Return (X, Y) of the center of cell containing provided text 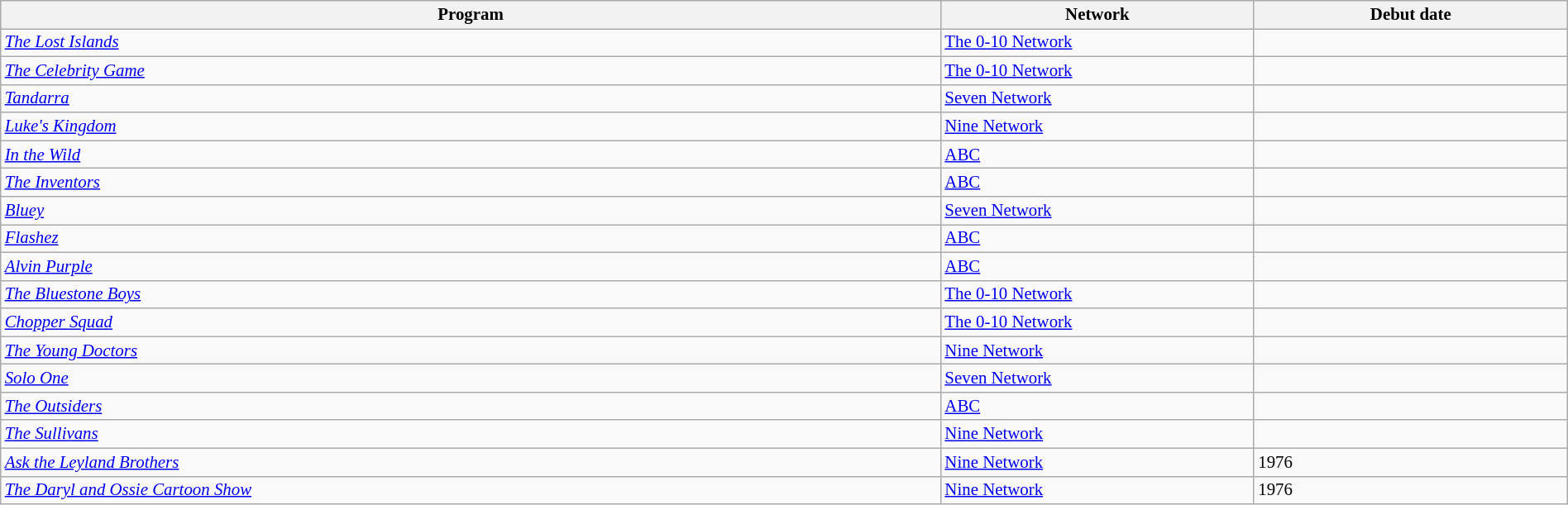
The Lost Islands (471, 42)
The Young Doctors (471, 350)
Program (471, 15)
Solo One (471, 379)
Luke's Kingdom (471, 126)
Debut date (1411, 15)
The Daryl and Ossie Cartoon Show (471, 490)
The Bluestone Boys (471, 294)
In the Wild (471, 155)
Chopper Squad (471, 322)
Bluey (471, 211)
The Celebrity Game (471, 70)
Flashez (471, 238)
The Sullivans (471, 434)
The Outsiders (471, 406)
Alvin Purple (471, 266)
Ask the Leyland Brothers (471, 462)
Tandarra (471, 98)
The Inventors (471, 183)
Network (1097, 15)
